Provide the (x, y) coordinate of the cell's center where the given text is located.  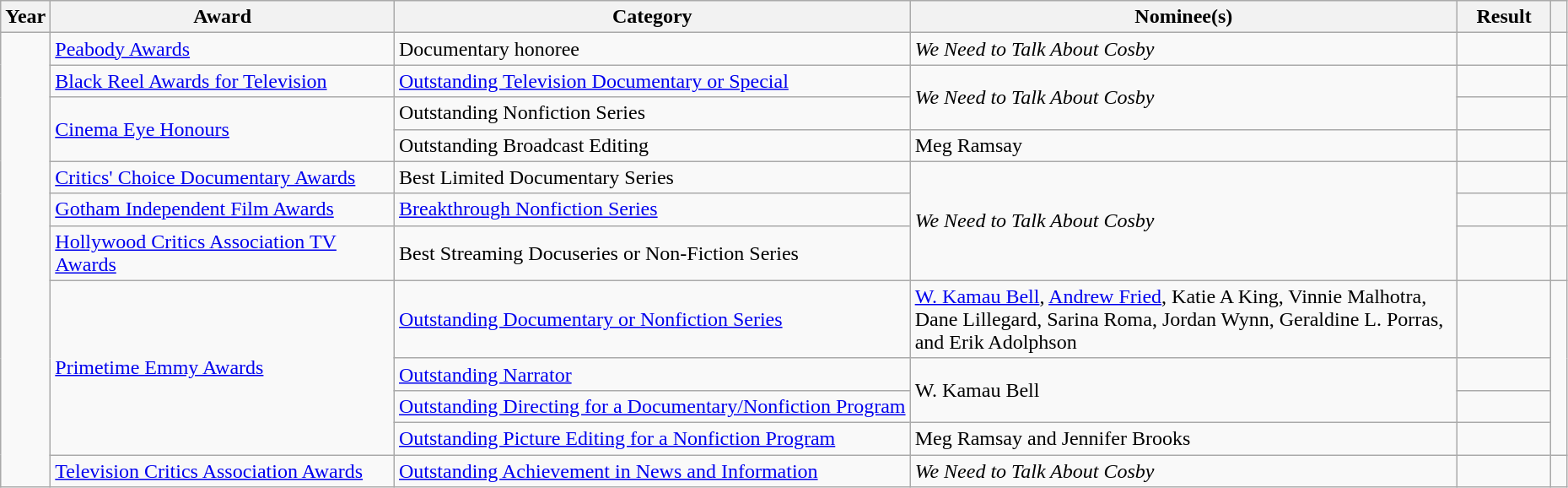
Outstanding Narrator (652, 374)
W. Kamau Bell, Andrew Fried, Katie A King, Vinnie Malhotra, Dane Lillegard, Sarina Roma, Jordan Wynn, Geraldine L. Porras, and Erik Adolphson (1183, 319)
Gotham Independent Film Awards (223, 209)
Meg Ramsay (1183, 145)
Primetime Emmy Awards (223, 367)
Outstanding Television Documentary or Special (652, 81)
Documentary honoree (652, 49)
Outstanding Nonfiction Series (652, 113)
W. Kamau Bell (1183, 390)
Cinema Eye Honours (223, 129)
Peabody Awards (223, 49)
Award (223, 17)
Critics' Choice Documentary Awards (223, 177)
Best Streaming Docuseries or Non-Fiction Series (652, 253)
Outstanding Broadcast Editing (652, 145)
Year (25, 17)
Outstanding Documentary or Nonfiction Series (652, 319)
Result (1503, 17)
Outstanding Achievement in News and Information (652, 470)
Best Limited Documentary Series (652, 177)
Hollywood Critics Association TV Awards (223, 253)
Nominee(s) (1183, 17)
Outstanding Directing for a Documentary/Nonfiction Program (652, 406)
Television Critics Association Awards (223, 470)
Breakthrough Nonfiction Series (652, 209)
Black Reel Awards for Television (223, 81)
Meg Ramsay and Jennifer Brooks (1183, 438)
Category (652, 17)
Outstanding Picture Editing for a Nonfiction Program (652, 438)
